Determine the [X, Y] coordinate at the center of the cell enclosing the given text.  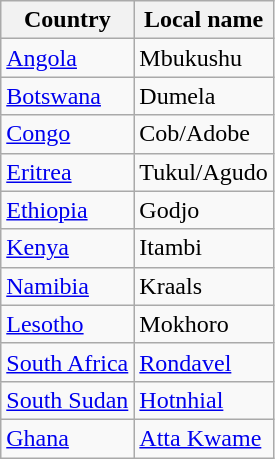
South Africa [68, 362]
Dumela [204, 96]
Godjo [204, 210]
Mokhoro [204, 324]
Country [68, 20]
Itambi [204, 248]
Atta Kwame [204, 438]
Rondavel [204, 362]
South Sudan [68, 400]
Congo [68, 134]
Cob/Adobe [204, 134]
Ethiopia [68, 210]
Hotnhial [204, 400]
Kenya [68, 248]
Eritrea [68, 172]
Tukul/Agudo [204, 172]
Local name [204, 20]
Ghana [68, 438]
Angola [68, 58]
Botswana [68, 96]
Mbukushu [204, 58]
Kraals [204, 286]
Namibia [68, 286]
Lesotho [68, 324]
